Determine the [X, Y] coordinate at the center of the cell enclosing the given text.  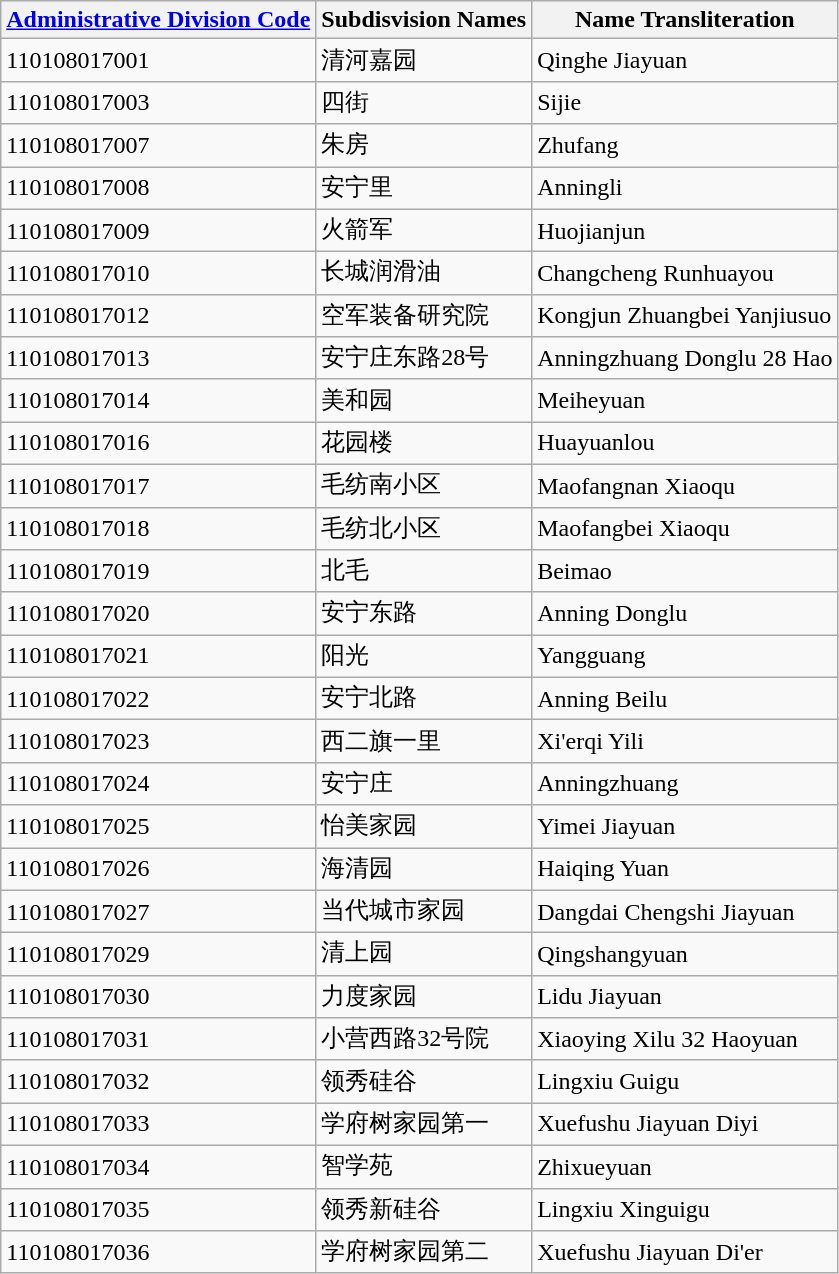
海清园 [424, 870]
Meiheyuan [685, 400]
Qingshangyuan [685, 954]
Lingxiu Xinguigu [685, 1210]
清上园 [424, 954]
110108017030 [158, 996]
四街 [424, 102]
110108017010 [158, 274]
110108017023 [158, 742]
110108017031 [158, 1040]
Maofangbei Xiaoqu [685, 528]
110108017020 [158, 614]
110108017035 [158, 1210]
Yimei Jiayuan [685, 826]
110108017026 [158, 870]
毛纺南小区 [424, 486]
Name Transliteration [685, 20]
110108017016 [158, 444]
力度家园 [424, 996]
Zhufang [685, 146]
Anning Donglu [685, 614]
110108017034 [158, 1166]
110108017032 [158, 1082]
领秀新硅谷 [424, 1210]
Kongjun Zhuangbei Yanjiusuo [685, 316]
110108017019 [158, 572]
安宁庄 [424, 784]
Beimao [685, 572]
110108017022 [158, 698]
安宁东路 [424, 614]
Anning Beilu [685, 698]
小营西路32号院 [424, 1040]
Xiaoying Xilu 32 Haoyuan [685, 1040]
Xi'erqi Yili [685, 742]
Sijie [685, 102]
怡美家园 [424, 826]
Lingxiu Guigu [685, 1082]
110108017003 [158, 102]
Huojianjun [685, 230]
学府树家园第二 [424, 1252]
Zhixueyuan [685, 1166]
110108017013 [158, 358]
北毛 [424, 572]
110108017036 [158, 1252]
火箭军 [424, 230]
110108017024 [158, 784]
110108017021 [158, 656]
Xuefushu Jiayuan Diyi [685, 1124]
Anningli [685, 188]
阳光 [424, 656]
Subdisvision Names [424, 20]
110108017017 [158, 486]
安宁里 [424, 188]
110108017012 [158, 316]
110108017027 [158, 912]
110108017001 [158, 60]
110108017014 [158, 400]
Xuefushu Jiayuan Di'er [685, 1252]
朱房 [424, 146]
花园楼 [424, 444]
清河嘉园 [424, 60]
110108017007 [158, 146]
Anningzhuang [685, 784]
Changcheng Runhuayou [685, 274]
Dangdai Chengshi Jiayuan [685, 912]
毛纺北小区 [424, 528]
110108017029 [158, 954]
长城润滑油 [424, 274]
Huayuanlou [685, 444]
110108017008 [158, 188]
Yangguang [685, 656]
学府树家园第一 [424, 1124]
Haiqing Yuan [685, 870]
Anningzhuang Donglu 28 Hao [685, 358]
领秀硅谷 [424, 1082]
110108017009 [158, 230]
美和园 [424, 400]
西二旗一里 [424, 742]
Qinghe Jiayuan [685, 60]
当代城市家园 [424, 912]
110108017018 [158, 528]
安宁北路 [424, 698]
Maofangnan Xiaoqu [685, 486]
Lidu Jiayuan [685, 996]
智学苑 [424, 1166]
110108017033 [158, 1124]
空军装备研究院 [424, 316]
Administrative Division Code [158, 20]
110108017025 [158, 826]
安宁庄东路28号 [424, 358]
